Extract the (x, y) coordinate from the center of the cell holding the provided text.  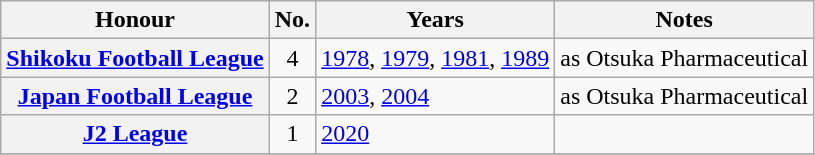
1978, 1979, 1981, 1989 (436, 58)
Honour (135, 20)
Years (436, 20)
2020 (436, 134)
2 (292, 96)
Notes (684, 20)
1 (292, 134)
J2 League (135, 134)
Shikoku Football League (135, 58)
No. (292, 20)
2003, 2004 (436, 96)
4 (292, 58)
Japan Football League (135, 96)
